Return [X, Y] of the center of cell containing provided text 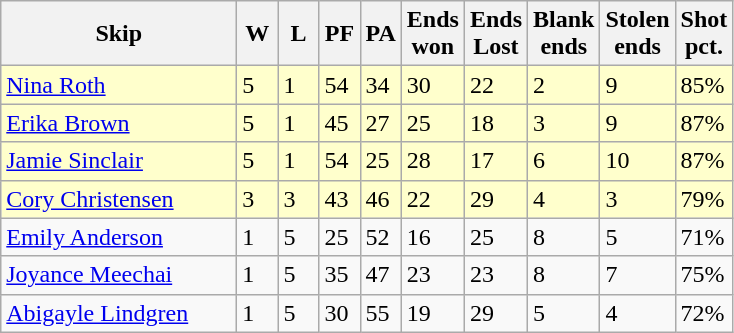
Erika Brown [119, 123]
PA [380, 34]
71% [704, 237]
Ends won [432, 34]
35 [340, 275]
Shot pct. [704, 34]
Blank ends [564, 34]
Stolen ends [638, 34]
Skip [119, 34]
75% [704, 275]
52 [380, 237]
Abigayle Lindgren [119, 313]
46 [380, 199]
Nina Roth [119, 85]
Ends Lost [496, 34]
45 [340, 123]
47 [380, 275]
85% [704, 85]
2 [564, 85]
55 [380, 313]
19 [432, 313]
27 [380, 123]
7 [638, 275]
Cory Christensen [119, 199]
Emily Anderson [119, 237]
10 [638, 161]
72% [704, 313]
18 [496, 123]
16 [432, 237]
34 [380, 85]
L [298, 34]
Joyance Meechai [119, 275]
W [258, 34]
Jamie Sinclair [119, 161]
43 [340, 199]
28 [432, 161]
PF [340, 34]
17 [496, 161]
79% [704, 199]
6 [564, 161]
